Output the [x, y] coordinate of the center of the cell containing the given text.  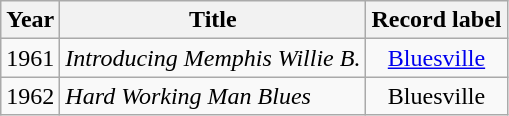
Record label [436, 20]
Year [30, 20]
1962 [30, 96]
1961 [30, 58]
Hard Working Man Blues [213, 96]
Introducing Memphis Willie B. [213, 58]
Title [213, 20]
